Locate the cell with the specified text and output its (x, y) center coordinate. 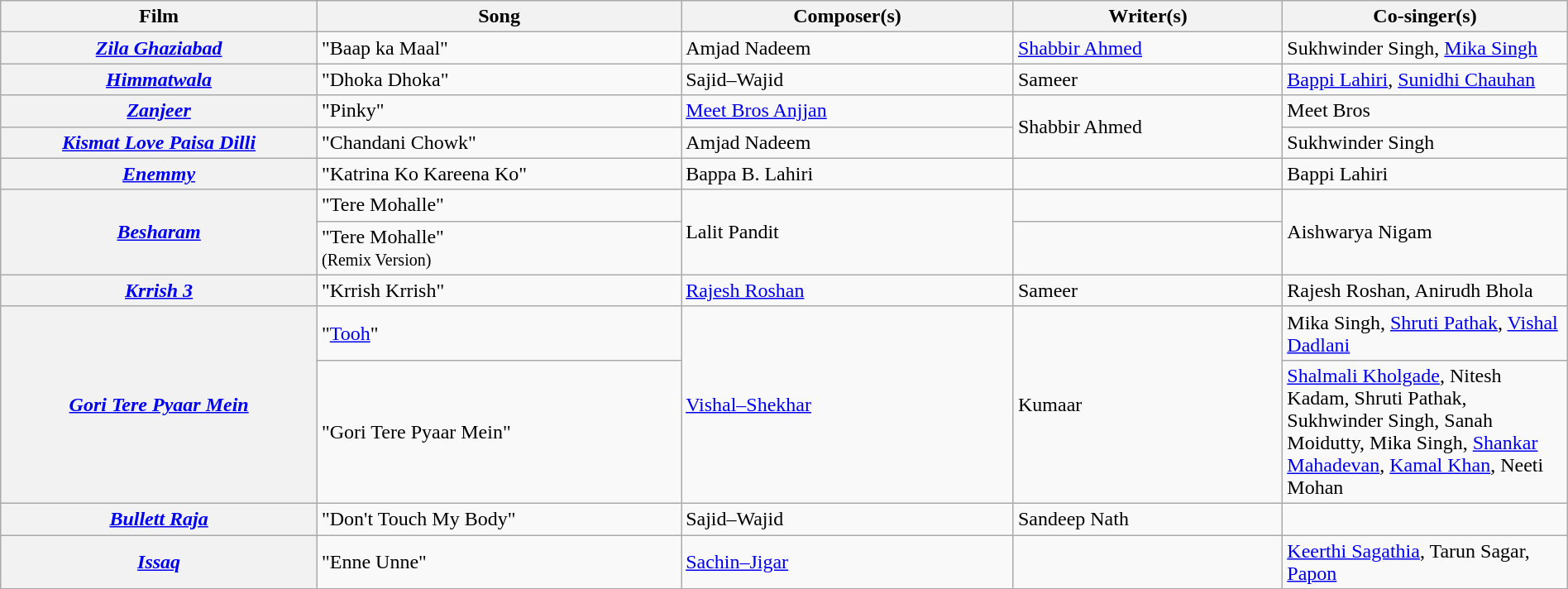
"Tere Mohalle" (499, 205)
Bappa B. Lahiri (848, 174)
Co-singer(s) (1425, 17)
"Don't Touch My Body" (499, 519)
"Enne Unne" (499, 561)
Gori Tere Pyaar Mein (159, 405)
Enemmy (159, 174)
Sandeep Nath (1148, 519)
Besharam (159, 232)
Zanjeer (159, 111)
Film (159, 17)
"Chandani Chowk" (499, 142)
Composer(s) (848, 17)
Bappi Lahiri, Sunidhi Chauhan (1425, 79)
"Dhoka Dhoka" (499, 79)
Rajesh Roshan, Anirudh Bhola (1425, 290)
Sukhwinder Singh, Mika Singh (1425, 48)
Issaq (159, 561)
Meet Bros Anjjan (848, 111)
Lalit Pandit (848, 232)
Mika Singh, Shruti Pathak, Vishal Dadlani (1425, 333)
"Baap ka Maal" (499, 48)
Song (499, 17)
Bullett Raja (159, 519)
Shalmali Kholgade, Nitesh Kadam, Shruti Pathak, Sukhwinder Singh, Sanah Moidutty, Mika Singh, Shankar Mahadevan, Kamal Khan, Neeti Mohan (1425, 432)
Sachin–Jigar (848, 561)
"Pinky" (499, 111)
Kismat Love Paisa Dilli (159, 142)
Rajesh Roshan (848, 290)
Vishal–Shekhar (848, 405)
Sukhwinder Singh (1425, 142)
Bappi Lahiri (1425, 174)
"Krrish Krrish" (499, 290)
Zila Ghaziabad (159, 48)
Kumaar (1148, 405)
"Tere Mohalle"(Remix Version) (499, 248)
"Katrina Ko Kareena Ko" (499, 174)
Aishwarya Nigam (1425, 232)
Krrish 3 (159, 290)
"Tooh" (499, 333)
"Gori Tere Pyaar Mein" (499, 432)
Writer(s) (1148, 17)
Meet Bros (1425, 111)
Himmatwala (159, 79)
Keerthi Sagathia, Tarun Sagar, Papon (1425, 561)
